From the cell containing the given text, extract its center point as (x, y) coordinate. 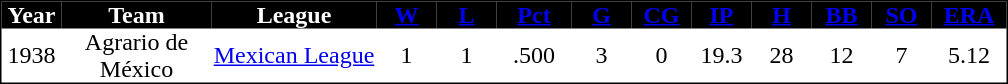
H (782, 16)
5.12 (970, 55)
SO (902, 16)
IP (722, 16)
BB (842, 16)
CG (662, 16)
Team (137, 16)
Year (32, 16)
L (466, 16)
.500 (534, 55)
19.3 (722, 55)
7 (902, 55)
G (602, 16)
1938 (32, 55)
W (406, 16)
Mexican League (294, 55)
0 (662, 55)
Pct (534, 16)
28 (782, 55)
3 (602, 55)
ERA (970, 16)
12 (842, 55)
Agrario de México (137, 55)
League (294, 16)
